Search for the cell housing the specified text and yield its (x, y) center coordinate. 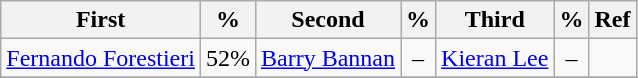
52% (228, 58)
Third (495, 20)
Kieran Lee (495, 58)
Barry Bannan (328, 58)
Second (328, 20)
Fernando Forestieri (101, 58)
First (101, 20)
Ref (612, 20)
